Detect which cell encompasses the target text, then output its (X, Y) center coordinate. 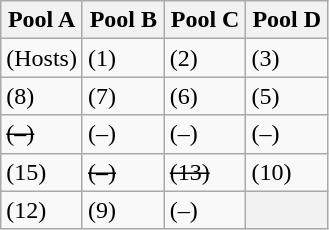
(15) (42, 172)
(6) (205, 96)
Pool D (287, 20)
(7) (123, 96)
(12) (42, 210)
Pool A (42, 20)
(10) (287, 172)
(13) (205, 172)
Pool C (205, 20)
(1) (123, 58)
(5) (287, 96)
(9) (123, 210)
(3) (287, 58)
(8) (42, 96)
(Hosts) (42, 58)
Pool B (123, 20)
(2) (205, 58)
